Provide the (X, Y) coordinate of the cell's center where the given text is located.  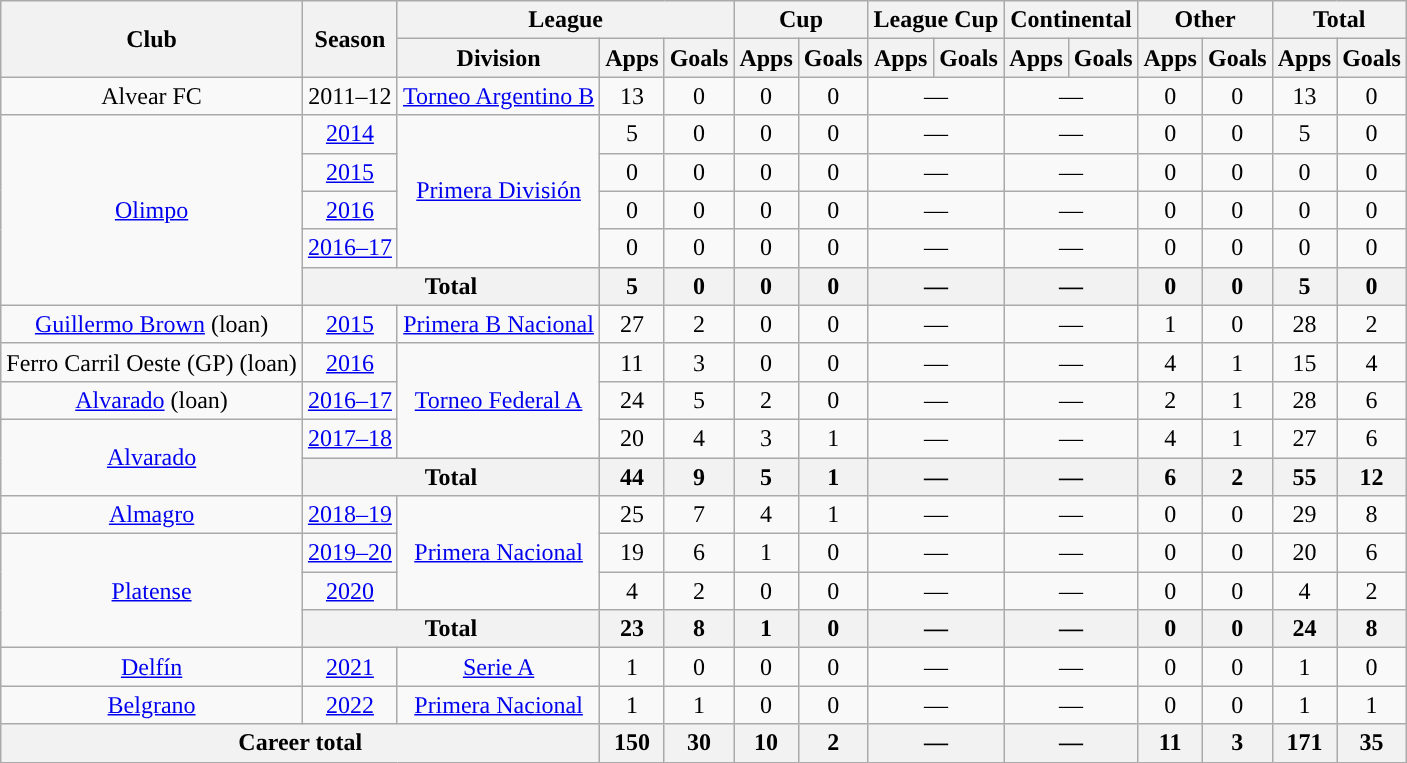
League (565, 20)
Torneo Argentino B (498, 96)
44 (632, 477)
League Cup (936, 20)
9 (699, 477)
35 (1372, 743)
Olimpo (152, 210)
Serie A (498, 667)
10 (766, 743)
Guillermo Brown (loan) (152, 324)
2020 (350, 591)
25 (632, 515)
171 (1304, 743)
Division (498, 58)
2018–19 (350, 515)
Primera B Nacional (498, 324)
Ferro Carril Oeste (GP) (loan) (152, 362)
Cup (801, 20)
12 (1372, 477)
150 (632, 743)
Almagro (152, 515)
Delfín (152, 667)
19 (632, 553)
Season (350, 39)
2017–18 (350, 438)
Primera División (498, 191)
23 (632, 629)
30 (699, 743)
7 (699, 515)
Continental (1071, 20)
Other (1205, 20)
2022 (350, 705)
Alvear FC (152, 96)
Alvarado (152, 457)
2021 (350, 667)
Torneo Federal A (498, 400)
Alvarado (loan) (152, 400)
2019–20 (350, 553)
29 (1304, 515)
55 (1304, 477)
Belgrano (152, 705)
2014 (350, 134)
2011–12 (350, 96)
Platense (152, 591)
Club (152, 39)
Career total (300, 743)
15 (1304, 362)
